Capture the cell that displays the provided text and extract its (X, Y) central coordinate. 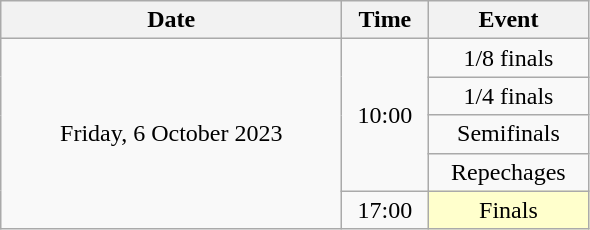
Date (172, 20)
1/8 finals (508, 58)
Time (385, 20)
Friday, 6 October 2023 (172, 134)
1/4 finals (508, 96)
10:00 (385, 115)
Event (508, 20)
Repechages (508, 172)
Finals (508, 210)
Semifinals (508, 134)
17:00 (385, 210)
